Determine the [x, y] coordinate at the center of the cell enclosing the given text.  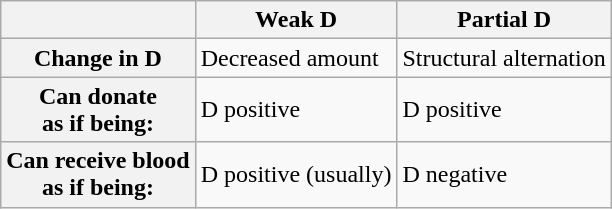
Change in D [98, 58]
Partial D [504, 20]
Structural alternation [504, 58]
D negative [504, 174]
Decreased amount [296, 58]
Can receive bloodas if being: [98, 174]
Can donateas if being: [98, 110]
Weak D [296, 20]
D positive (usually) [296, 174]
